Provide the [x, y] coordinate of the cell's center where the given text is located.  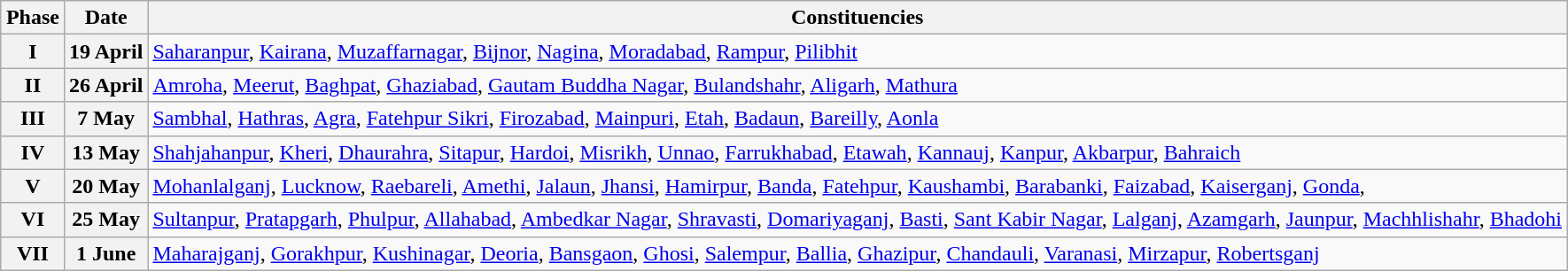
IV [32, 152]
II [32, 85]
Phase [32, 18]
20 May [105, 186]
Constituencies [858, 18]
Maharajganj, Gorakhpur, Kushinagar, Deoria, Bansgaon, Ghosi, Salempur, Ballia, Ghazipur, Chandauli, Varanasi, Mirzapur, Robertsganj [858, 253]
VI [32, 220]
VII [32, 253]
I [32, 51]
Saharanpur, Kairana, Muzaffarnagar, Bijnor, Nagina, Moradabad, Rampur, Pilibhit [858, 51]
26 April [105, 85]
13 May [105, 152]
V [32, 186]
25 May [105, 220]
Shahjahanpur, Kheri, Dhaurahra, Sitapur, Hardoi, Misrikh, Unnao, Farrukhabad, Etawah, Kannauj, Kanpur, Akbarpur, Bahraich [858, 152]
Sambhal, Hathras, Agra, Fatehpur Sikri, Firozabad, Mainpuri, Etah, Badaun, Bareilly, Aonla [858, 119]
7 May [105, 119]
1 June [105, 253]
Mohanlalganj, Lucknow, Raebareli, Amethi, Jalaun, Jhansi, Hamirpur, Banda, Fatehpur, Kaushambi, Barabanki, Faizabad, Kaiserganj, Gonda, [858, 186]
Date [105, 18]
III [32, 119]
19 April [105, 51]
Amroha, Meerut, Baghpat, Ghaziabad, Gautam Buddha Nagar, Bulandshahr, Aligarh, Mathura [858, 85]
